Provide the [X, Y] coordinate of the cell's center where the given text is located.  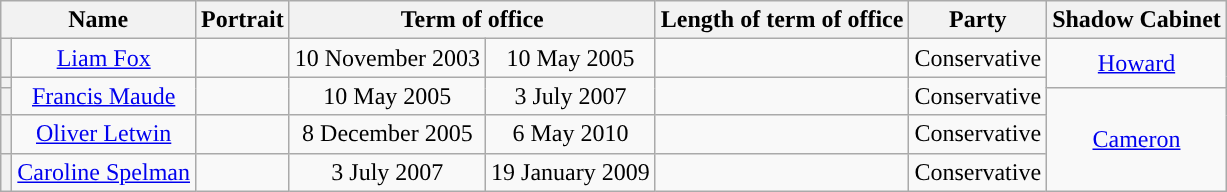
19 January 2009 [571, 172]
Length of term of office [782, 20]
Liam Fox [104, 58]
8 December 2005 [387, 134]
Caroline Spelman [104, 172]
Portrait [243, 20]
Francis Maude [104, 96]
Term of office [472, 20]
Shadow Cabinet [1137, 20]
Oliver Letwin [104, 134]
Party [978, 20]
Howard [1137, 64]
Name [98, 20]
Cameron [1137, 140]
10 November 2003 [387, 58]
6 May 2010 [571, 134]
